Pinpoint the cell where the given text exists, returning its [X, Y] midpoint coordinate. 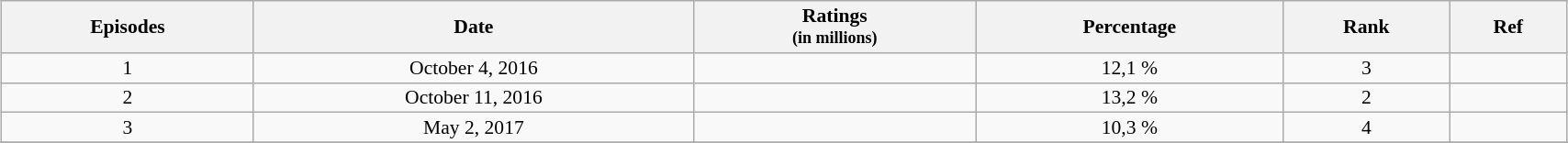
Percentage [1129, 27]
13,2 % [1129, 97]
1 [129, 68]
Ratings(in millions) [834, 27]
12,1 % [1129, 68]
Date [474, 27]
May 2, 2017 [474, 128]
Rank [1366, 27]
Episodes [129, 27]
4 [1366, 128]
October 4, 2016 [474, 68]
Ref [1507, 27]
October 11, 2016 [474, 97]
10,3 % [1129, 128]
